Locate the cell with the specified text and output its (x, y) center coordinate. 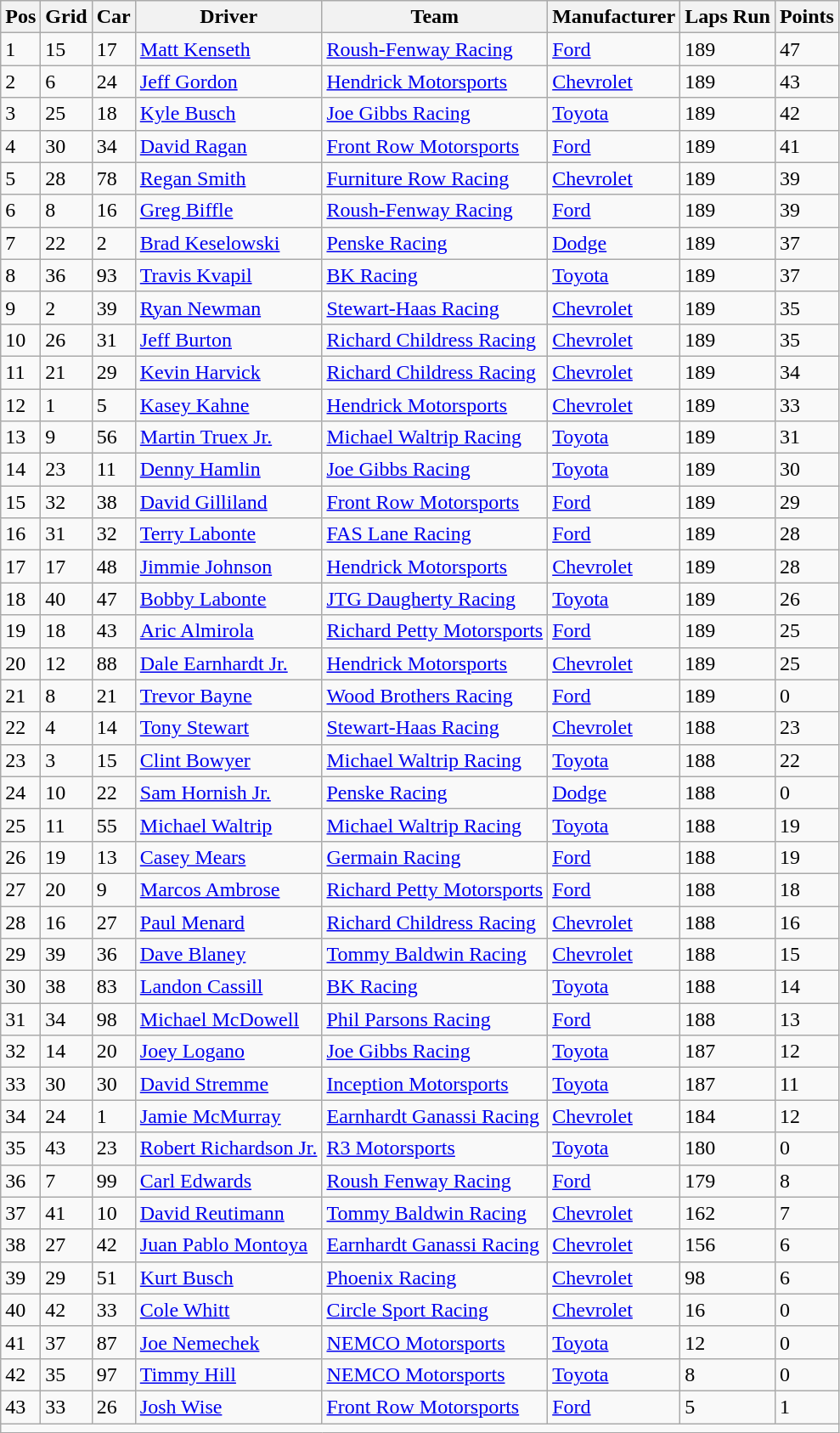
Joe Nemechek (228, 1342)
Manufacturer (614, 17)
Casey Mears (228, 857)
Team (435, 17)
Aric Almirola (228, 631)
Phoenix Racing (435, 1278)
83 (114, 987)
Trevor Bayne (228, 696)
Terry Labonte (228, 534)
Car (114, 17)
Kevin Harvick (228, 372)
R3 Motorsports (435, 1148)
Michael McDowell (228, 1019)
56 (114, 437)
156 (728, 1245)
Ryan Newman (228, 307)
David Gilliland (228, 502)
Matt Kenseth (228, 49)
Laps Run (728, 17)
Driver (228, 17)
Points (807, 17)
David Stremme (228, 1084)
Dave Blaney (228, 955)
Phil Parsons Racing (435, 1019)
Jeff Burton (228, 340)
Kyle Busch (228, 114)
Juan Pablo Montoya (228, 1245)
99 (114, 1181)
Greg Biffle (228, 211)
Tony Stewart (228, 728)
Martin Truex Jr. (228, 437)
Dale Earnhardt Jr. (228, 663)
78 (114, 178)
Travis Kvapil (228, 275)
Jamie McMurray (228, 1116)
David Ragan (228, 146)
JTG Daugherty Racing (435, 599)
Circle Sport Racing (435, 1310)
Timmy Hill (228, 1374)
180 (728, 1148)
179 (728, 1181)
Jeff Gordon (228, 82)
Kurt Busch (228, 1278)
87 (114, 1342)
Wood Brothers Racing (435, 696)
Brad Keselowski (228, 243)
Joey Logano (228, 1052)
Kasey Kahne (228, 405)
David Reutimann (228, 1213)
93 (114, 275)
Inception Motorsports (435, 1084)
184 (728, 1116)
51 (114, 1278)
Regan Smith (228, 178)
Paul Menard (228, 922)
Denny Hamlin (228, 470)
Marcos Ambrose (228, 889)
Bobby Labonte (228, 599)
Sam Hornish Jr. (228, 793)
Germain Racing (435, 857)
Furniture Row Racing (435, 178)
Roush Fenway Racing (435, 1181)
97 (114, 1374)
88 (114, 663)
Landon Cassill (228, 987)
Michael Waltrip (228, 825)
FAS Lane Racing (435, 534)
Grid (66, 17)
Carl Edwards (228, 1181)
Robert Richardson Jr. (228, 1148)
Cole Whitt (228, 1310)
Jimmie Johnson (228, 567)
Josh Wise (228, 1407)
Pos (20, 17)
48 (114, 567)
Clint Bowyer (228, 760)
55 (114, 825)
162 (728, 1213)
